Find where the given text appears and provide that cell's center as [X, Y] coordinate. 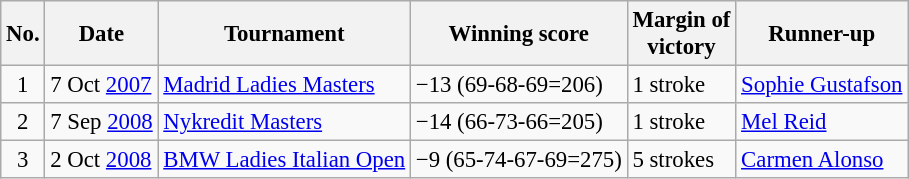
Nykredit Masters [284, 122]
−14 (66-73-66=205) [518, 122]
2 Oct 2008 [102, 160]
Madrid Ladies Masters [284, 85]
Carmen Alonso [822, 160]
BMW Ladies Italian Open [284, 160]
Runner-up [822, 34]
−13 (69-68-69=206) [518, 85]
1 [23, 85]
Sophie Gustafson [822, 85]
Margin ofvictory [682, 34]
Winning score [518, 34]
Date [102, 34]
Tournament [284, 34]
7 Sep 2008 [102, 122]
−9 (65-74-67-69=275) [518, 160]
5 strokes [682, 160]
7 Oct 2007 [102, 85]
Mel Reid [822, 122]
3 [23, 160]
No. [23, 34]
2 [23, 122]
